Output the [X, Y] coordinate of the center of the cell containing the given text.  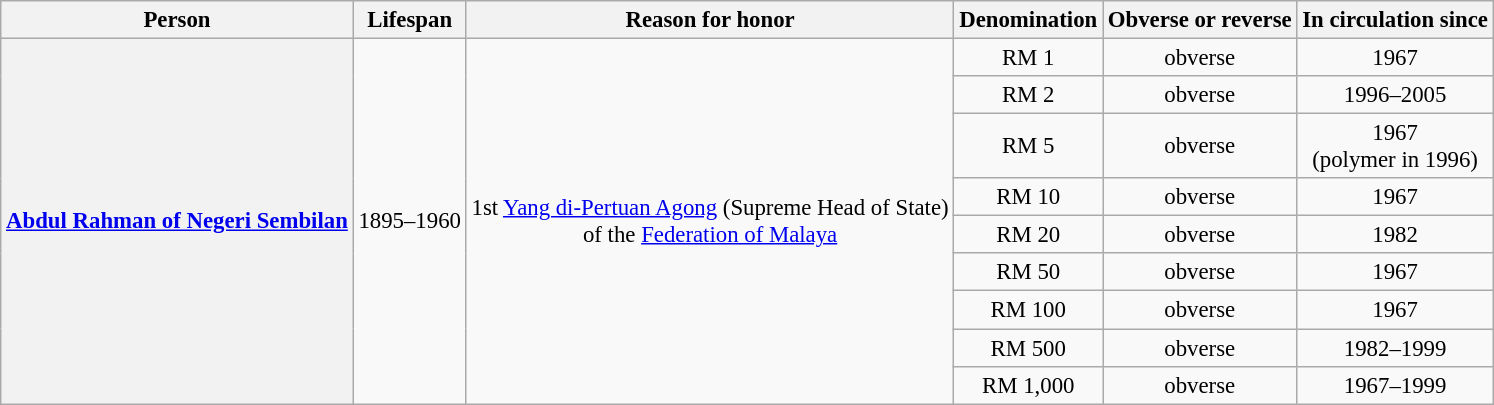
RM 100 [1028, 310]
RM 500 [1028, 348]
1982–1999 [1395, 348]
Person [177, 20]
1982 [1395, 235]
Abdul Rahman of Negeri Sembilan [177, 222]
1895–1960 [410, 222]
Denomination [1028, 20]
RM 20 [1028, 235]
Obverse or reverse [1199, 20]
Lifespan [410, 20]
RM 2 [1028, 95]
RM 1 [1028, 58]
1996–2005 [1395, 95]
In circulation since [1395, 20]
1967–1999 [1395, 385]
RM 1,000 [1028, 385]
1st Yang di-Pertuan Agong (Supreme Head of State)of the Federation of Malaya [710, 222]
RM 10 [1028, 197]
1967(polymer in 1996) [1395, 146]
RM 5 [1028, 146]
RM 50 [1028, 273]
Reason for honor [710, 20]
